Provide the (X, Y) coordinate of the cell's center where the given text is located.  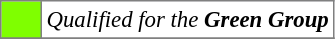
Qualified for the Green Group (188, 20)
